Find where the given text appears and provide that cell's center as [x, y] coordinate. 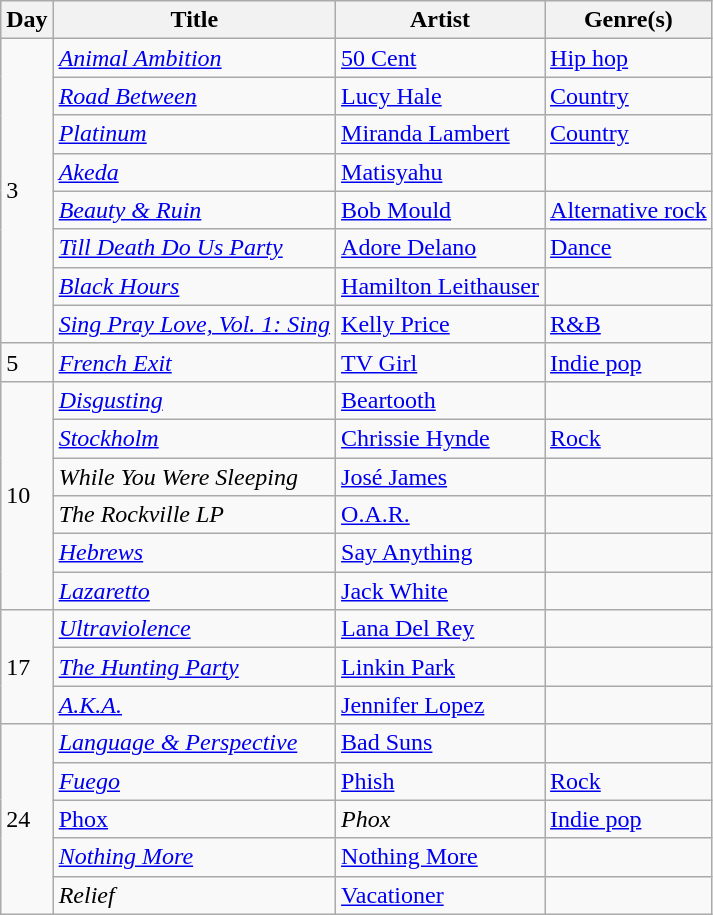
French Exit [194, 362]
Akeda [194, 172]
Platinum [194, 134]
Beartooth [440, 400]
Road Between [194, 96]
Disgusting [194, 400]
Kelly Price [440, 324]
The Hunting Party [194, 667]
Fuego [194, 781]
Till Death Do Us Party [194, 248]
Jennifer Lopez [440, 705]
17 [27, 667]
3 [27, 191]
Stockholm [194, 438]
Genre(s) [629, 20]
Bob Mould [440, 210]
Animal Ambition [194, 58]
Artist [440, 20]
A.K.A. [194, 705]
Lazaretto [194, 591]
O.A.R. [440, 515]
Language & Perspective [194, 743]
5 [27, 362]
Black Hours [194, 286]
R&B [629, 324]
The Rockville LP [194, 515]
Sing Pray Love, Vol. 1: Sing [194, 324]
Adore Delano [440, 248]
Title [194, 20]
Hebrews [194, 553]
Vacationer [440, 895]
TV Girl [440, 362]
Chrissie Hynde [440, 438]
Phish [440, 781]
Hip hop [629, 58]
Lana Del Rey [440, 629]
Relief [194, 895]
Alternative rock [629, 210]
Lucy Hale [440, 96]
Say Anything [440, 553]
While You Were Sleeping [194, 477]
Miranda Lambert [440, 134]
Bad Suns [440, 743]
Hamilton Leithauser [440, 286]
10 [27, 495]
Day [27, 20]
Ultraviolence [194, 629]
Matisyahu [440, 172]
50 Cent [440, 58]
Beauty & Ruin [194, 210]
José James [440, 477]
Linkin Park [440, 667]
24 [27, 819]
Jack White [440, 591]
Dance [629, 248]
